Determine the [x, y] coordinate at the center of the cell enclosing the given text.  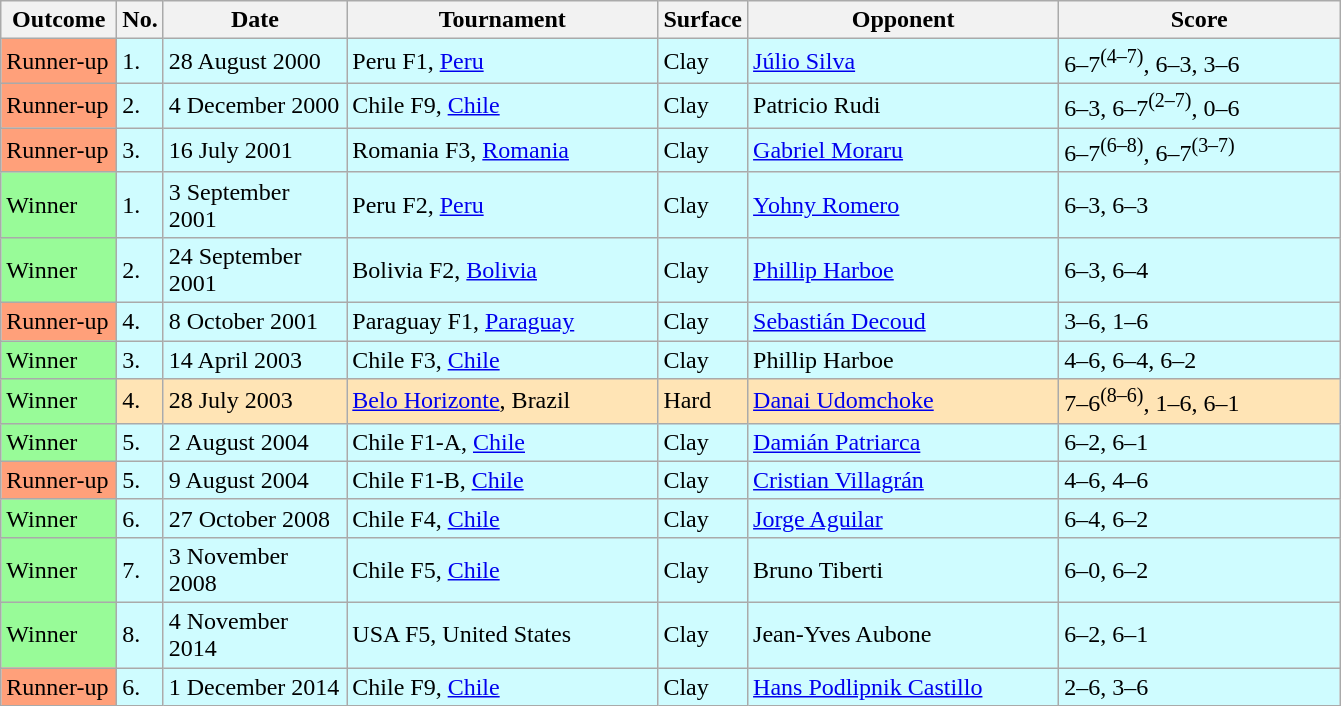
USA F5, United States [502, 636]
Yohny Romero [904, 204]
Belo Horizonte, Brazil [502, 402]
Cristian Villagrán [904, 480]
Paraguay F1, Paraguay [502, 322]
3 September 2001 [255, 204]
Gabriel Moraru [904, 150]
Romania F3, Romania [502, 150]
Surface [703, 20]
4 November 2014 [255, 636]
6–3, 6–3 [1200, 204]
3–6, 1–6 [1200, 322]
4–6, 6–4, 6–2 [1200, 360]
Júlio Silva [904, 62]
Score [1200, 20]
3 November 2008 [255, 570]
No. [140, 20]
6–7(6–8), 6–7(3–7) [1200, 150]
Outcome [59, 20]
7. [140, 570]
14 April 2003 [255, 360]
Sebastián Decoud [904, 322]
Patricio Rudi [904, 106]
Hans Podlipnik Castillo [904, 687]
28 August 2000 [255, 62]
7–6(8–6), 1–6, 6–1 [1200, 402]
Bolivia F2, Bolivia [502, 270]
Jean-Yves Aubone [904, 636]
Danai Udomchoke [904, 402]
Date [255, 20]
2–6, 3–6 [1200, 687]
27 October 2008 [255, 518]
4 December 2000 [255, 106]
Peru F1, Peru [502, 62]
Hard [703, 402]
16 July 2001 [255, 150]
4–6, 4–6 [1200, 480]
Peru F2, Peru [502, 204]
Chile F4, Chile [502, 518]
Bruno Tiberti [904, 570]
8. [140, 636]
8 October 2001 [255, 322]
Jorge Aguilar [904, 518]
6–4, 6–2 [1200, 518]
Chile F5, Chile [502, 570]
1 December 2014 [255, 687]
6–3, 6–4 [1200, 270]
Tournament [502, 20]
Chile F1-A, Chile [502, 442]
6–3, 6–7(2–7), 0–6 [1200, 106]
Chile F1-B, Chile [502, 480]
2 August 2004 [255, 442]
6–7(4–7), 6–3, 3–6 [1200, 62]
Opponent [904, 20]
Chile F3, Chile [502, 360]
9 August 2004 [255, 480]
28 July 2003 [255, 402]
6–0, 6–2 [1200, 570]
24 September 2001 [255, 270]
Damián Patriarca [904, 442]
